For the text-containing cell, return its midpoint in [X, Y] coordinate format. 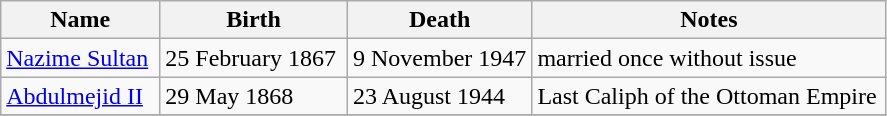
23 August 1944 [439, 96]
9 November 1947 [439, 58]
Nazime Sultan [80, 58]
Abdulmejid II [80, 96]
25 February 1867 [254, 58]
29 May 1868 [254, 96]
Name [80, 20]
Birth [254, 20]
Last Caliph of the Ottoman Empire [709, 96]
Notes [709, 20]
married once without issue [709, 58]
Death [439, 20]
